Return [x, y] of the center of cell containing provided text 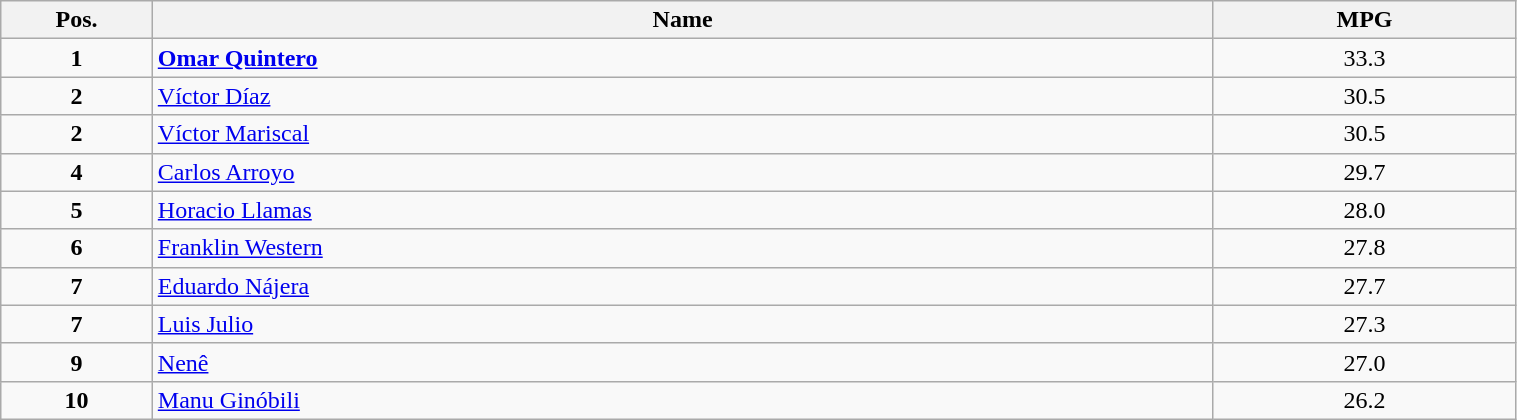
9 [77, 362]
Name [682, 20]
Luis Julio [682, 324]
Carlos Arroyo [682, 172]
Nenê [682, 362]
27.0 [1364, 362]
Franklin Western [682, 248]
29.7 [1364, 172]
MPG [1364, 20]
Horacio Llamas [682, 210]
1 [77, 58]
26.2 [1364, 400]
Pos. [77, 20]
27.7 [1364, 286]
27.8 [1364, 248]
Manu Ginóbili [682, 400]
10 [77, 400]
33.3 [1364, 58]
Víctor Díaz [682, 96]
Omar Quintero [682, 58]
Eduardo Nájera [682, 286]
4 [77, 172]
Víctor Mariscal [682, 134]
27.3 [1364, 324]
28.0 [1364, 210]
6 [77, 248]
5 [77, 210]
